Search for the cell housing the specified text and yield its (x, y) center coordinate. 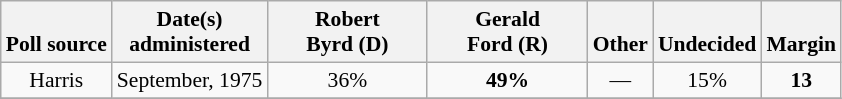
Margin (801, 32)
49% (507, 80)
36% (347, 80)
Harris (56, 80)
RobertByrd (D) (347, 32)
13 (801, 80)
15% (707, 80)
GeraldFord (R) (507, 32)
Undecided (707, 32)
Date(s)administered (190, 32)
Other (620, 32)
— (620, 80)
Poll source (56, 32)
September, 1975 (190, 80)
